Detect which cell encompasses the target text, then output its (x, y) center coordinate. 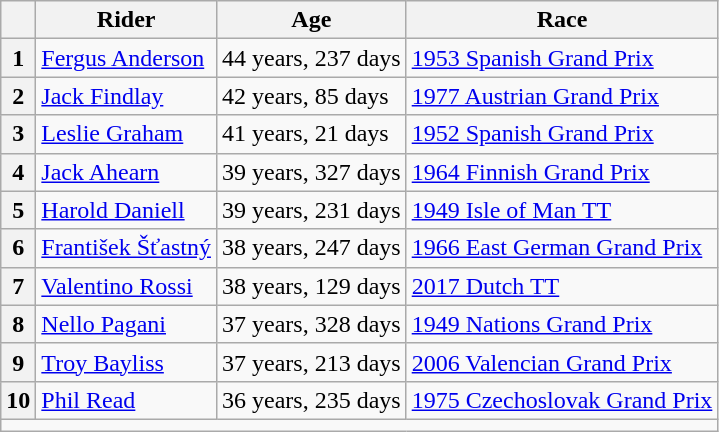
1966 East German Grand Prix (562, 248)
8 (18, 324)
Rider (126, 20)
Jack Findlay (126, 96)
Jack Ahearn (126, 172)
2 (18, 96)
1977 Austrian Grand Prix (562, 96)
38 years, 247 days (311, 248)
36 years, 235 days (311, 400)
Phil Read (126, 400)
Troy Bayliss (126, 362)
1949 Nations Grand Prix (562, 324)
1949 Isle of Man TT (562, 210)
37 years, 213 days (311, 362)
4 (18, 172)
37 years, 328 days (311, 324)
39 years, 231 days (311, 210)
František Šťastný (126, 248)
38 years, 129 days (311, 286)
3 (18, 134)
6 (18, 248)
Harold Daniell (126, 210)
Leslie Graham (126, 134)
10 (18, 400)
41 years, 21 days (311, 134)
2017 Dutch TT (562, 286)
5 (18, 210)
1964 Finnish Grand Prix (562, 172)
Fergus Anderson (126, 58)
2006 Valencian Grand Prix (562, 362)
1952 Spanish Grand Prix (562, 134)
42 years, 85 days (311, 96)
Valentino Rossi (126, 286)
9 (18, 362)
Age (311, 20)
1 (18, 58)
Nello Pagani (126, 324)
7 (18, 286)
39 years, 327 days (311, 172)
44 years, 237 days (311, 58)
1975 Czechoslovak Grand Prix (562, 400)
1953 Spanish Grand Prix (562, 58)
Race (562, 20)
